Return (X, Y) of the center of cell containing provided text 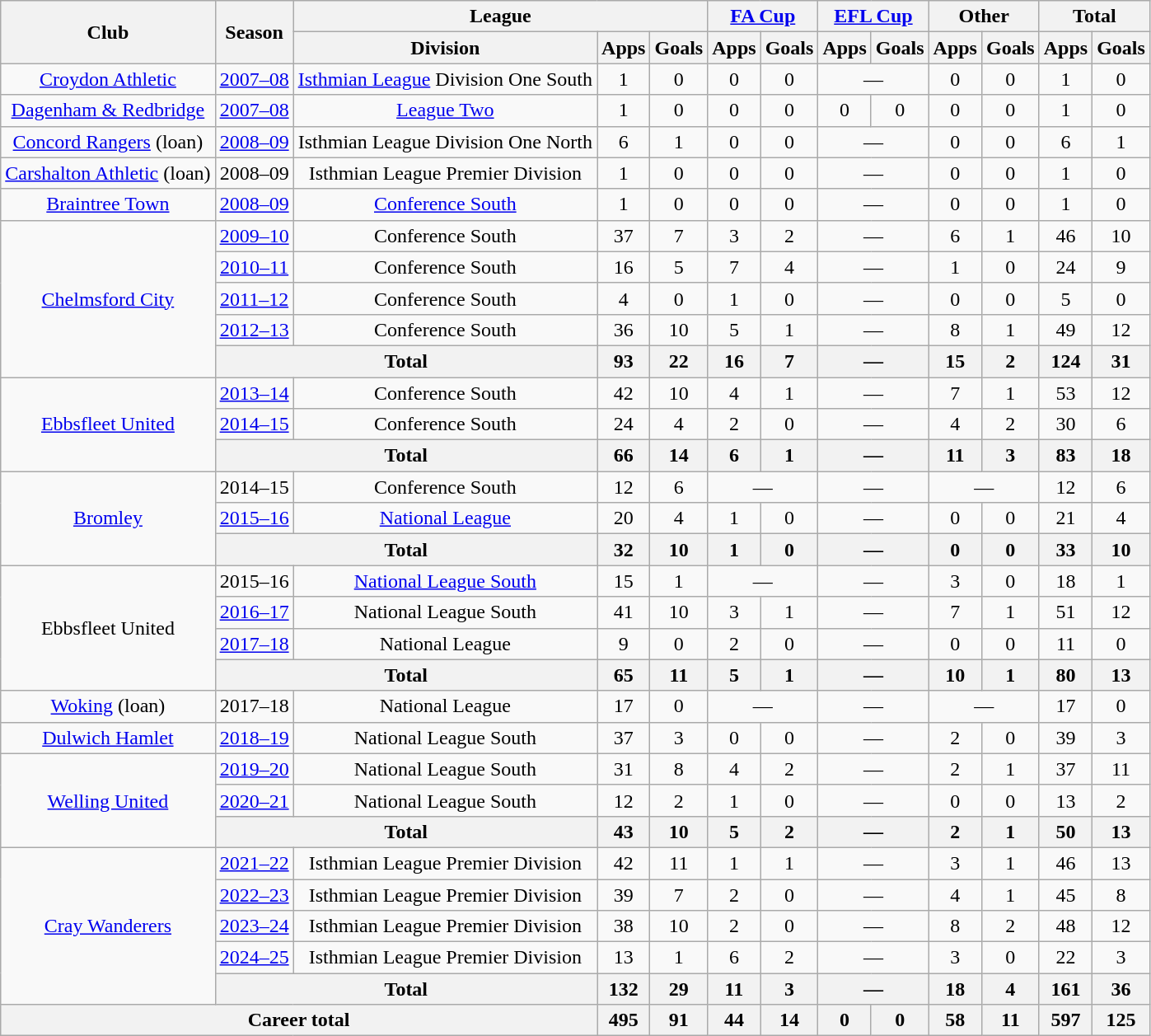
93 (624, 361)
597 (1065, 1020)
44 (734, 1020)
66 (624, 456)
21 (1065, 518)
Chelmsford City (108, 298)
FA Cup (763, 16)
43 (624, 832)
32 (624, 550)
80 (1065, 675)
2021–22 (254, 863)
Croydon Athletic (108, 79)
2024–25 (254, 958)
Dagenham & Redbridge (108, 110)
Carshalton Athletic (loan) (108, 173)
Cray Wanderers (108, 926)
38 (624, 926)
2019–20 (254, 769)
29 (679, 989)
2012–13 (254, 330)
Isthmian League Division One South (445, 79)
Isthmian League Division One North (445, 142)
49 (1065, 330)
2018–19 (254, 738)
2023–24 (254, 926)
2020–21 (254, 800)
Concord Rangers (loan) (108, 142)
30 (1065, 424)
Dulwich Hamlet (108, 738)
2010–11 (254, 267)
Welling United (108, 800)
Division (445, 48)
53 (1065, 393)
45 (1065, 894)
Braintree Town (108, 204)
91 (679, 1020)
83 (1065, 456)
20 (624, 518)
65 (624, 675)
2016–17 (254, 612)
Career total (299, 1020)
132 (624, 989)
495 (624, 1020)
2011–12 (254, 298)
51 (1065, 612)
Woking (loan) (108, 706)
58 (955, 1020)
2013–14 (254, 393)
EFL Cup (873, 16)
League Two (445, 110)
125 (1121, 1020)
124 (1065, 361)
Other (984, 16)
2009–10 (254, 236)
41 (624, 612)
Bromley (108, 518)
33 (1065, 550)
2022–23 (254, 894)
161 (1065, 989)
48 (1065, 926)
Club (108, 32)
50 (1065, 832)
League (501, 16)
Season (254, 32)
